Find where the given text appears and provide that cell's center as (x, y) coordinate. 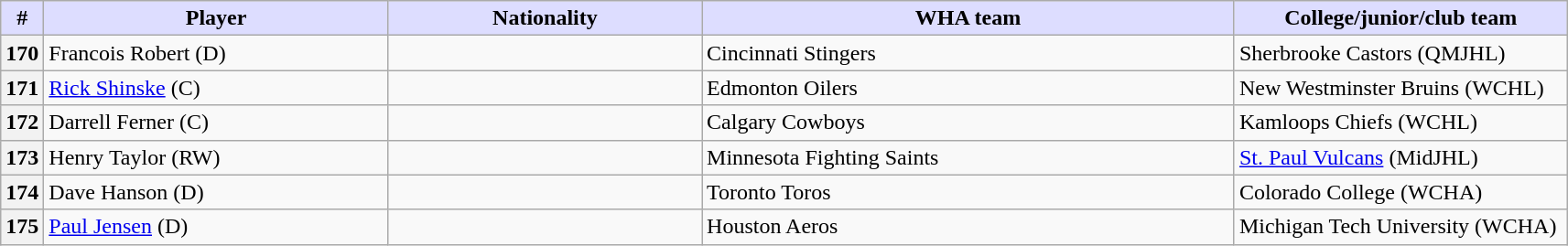
174 (22, 192)
Paul Jensen (D) (216, 227)
Sherbrooke Castors (QMJHL) (1400, 53)
175 (22, 227)
173 (22, 157)
Henry Taylor (RW) (216, 157)
Calgary Cowboys (968, 123)
WHA team (968, 18)
172 (22, 123)
Kamloops Chiefs (WCHL) (1400, 123)
Edmonton Oilers (968, 88)
Player (216, 18)
Rick Shinske (C) (216, 88)
Dave Hanson (D) (216, 192)
Minnesota Fighting Saints (968, 157)
Francois Robert (D) (216, 53)
College/junior/club team (1400, 18)
Michigan Tech University (WCHA) (1400, 227)
Darrell Ferner (C) (216, 123)
171 (22, 88)
Houston Aeros (968, 227)
Colorado College (WCHA) (1400, 192)
St. Paul Vulcans (MidJHL) (1400, 157)
New Westminster Bruins (WCHL) (1400, 88)
# (22, 18)
170 (22, 53)
Nationality (545, 18)
Toronto Toros (968, 192)
Cincinnati Stingers (968, 53)
